Return the [x, y] coordinate for the center point of the cell that contains the specified text.  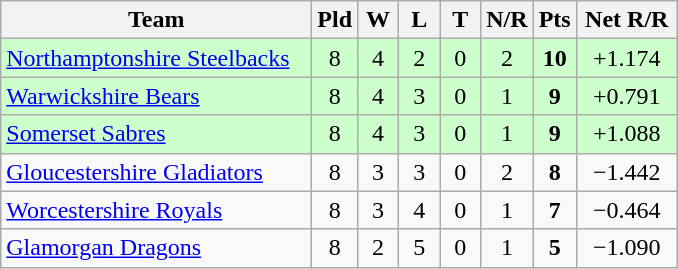
Net R/R [626, 20]
N/R [507, 20]
Warwickshire Bears [156, 96]
Gloucestershire Gladiators [156, 172]
Somerset Sabres [156, 134]
10 [554, 58]
−1.442 [626, 172]
Team [156, 20]
T [460, 20]
+1.088 [626, 134]
Pts [554, 20]
+1.174 [626, 58]
W [378, 20]
7 [554, 210]
L [420, 20]
−0.464 [626, 210]
Glamorgan Dragons [156, 248]
+0.791 [626, 96]
Northamptonshire Steelbacks [156, 58]
−1.090 [626, 248]
Worcestershire Royals [156, 210]
Pld [335, 20]
